Determine the [X, Y] coordinate at the center of the cell enclosing the given text.  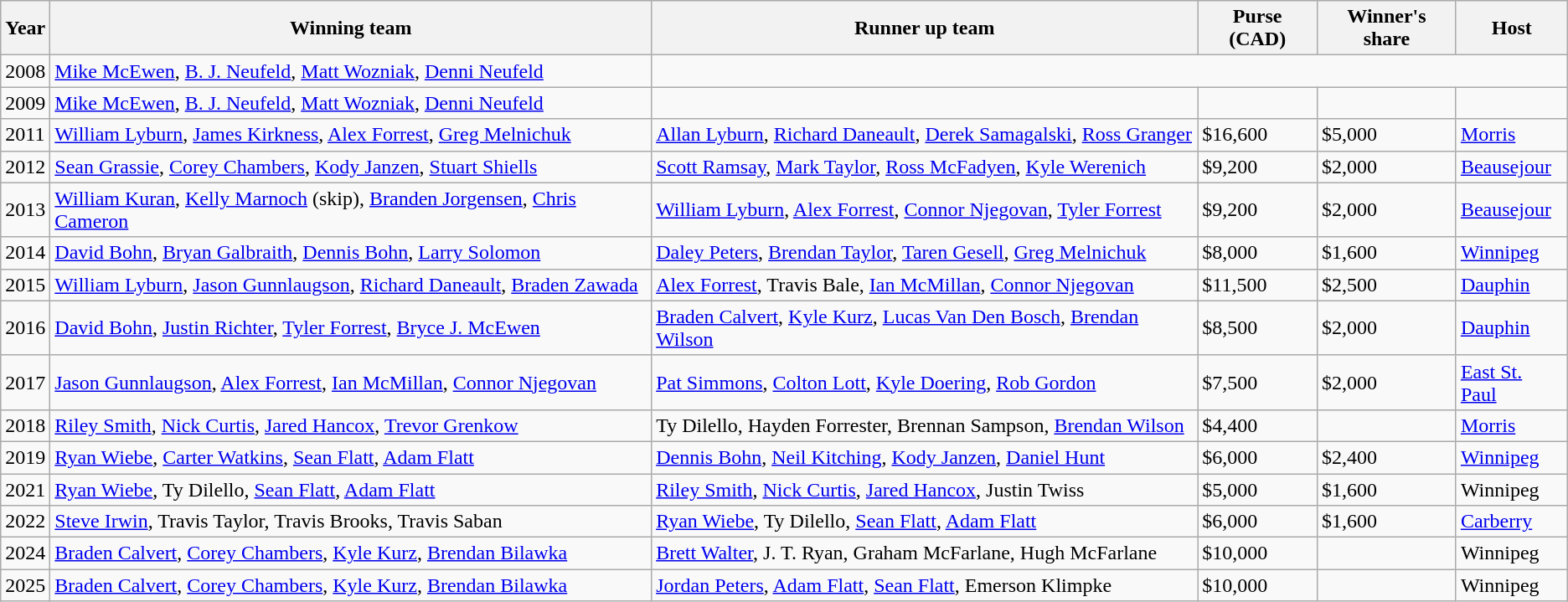
Steve Irwin, Travis Taylor, Travis Brooks, Travis Saban [351, 522]
Purse (CAD) [1258, 28]
Scott Ramsay, Mark Taylor, Ross McFadyen, Kyle Werenich [925, 167]
Ryan Wiebe, Carter Watkins, Sean Flatt, Adam Flatt [351, 457]
William Lyburn, Jason Gunnlaugson, Richard Daneault, Braden Zawada [351, 285]
Host [1511, 28]
$11,500 [1258, 285]
2014 [25, 253]
Allan Lyburn, Richard Daneault, Derek Samagalski, Ross Granger [925, 135]
$8,000 [1258, 253]
William Kuran, Kelly Marnoch (skip), Branden Jorgensen, Chris Cameron [351, 209]
William Lyburn, Alex Forrest, Connor Njegovan, Tyler Forrest [925, 209]
William Lyburn, James Kirkness, Alex Forrest, Greg Melnichuk [351, 135]
2024 [25, 553]
2008 [25, 71]
Alex Forrest, Travis Bale, Ian McMillan, Connor Njegovan [925, 285]
$8,500 [1258, 328]
Year [25, 28]
David Bohn, Bryan Galbraith, Dennis Bohn, Larry Solomon [351, 253]
2009 [25, 103]
2012 [25, 167]
Pat Simmons, Colton Lott, Kyle Doering, Rob Gordon [925, 382]
Winner's share [1387, 28]
2021 [25, 490]
Jordan Peters, Adam Flatt, Sean Flatt, Emerson Klimpke [925, 585]
Runner up team [925, 28]
Riley Smith, Nick Curtis, Jared Hancox, Trevor Grenkow [351, 425]
Braden Calvert, Kyle Kurz, Lucas Van Den Bosch, Brendan Wilson [925, 328]
$2,500 [1387, 285]
East St. Paul [1511, 382]
Daley Peters, Brendan Taylor, Taren Gesell, Greg Melnichuk [925, 253]
Riley Smith, Nick Curtis, Jared Hancox, Justin Twiss [925, 490]
Carberry [1511, 522]
David Bohn, Justin Richter, Tyler Forrest, Bryce J. McEwen [351, 328]
2019 [25, 457]
2017 [25, 382]
Winning team [351, 28]
2018 [25, 425]
2015 [25, 285]
$2,400 [1387, 457]
Sean Grassie, Corey Chambers, Kody Janzen, Stuart Shiells [351, 167]
Jason Gunnlaugson, Alex Forrest, Ian McMillan, Connor Njegovan [351, 382]
Ty Dilello, Hayden Forrester, Brennan Sampson, Brendan Wilson [925, 425]
2013 [25, 209]
Dennis Bohn, Neil Kitching, Kody Janzen, Daniel Hunt [925, 457]
$4,400 [1258, 425]
Brett Walter, J. T. Ryan, Graham McFarlane, Hugh McFarlane [925, 553]
2025 [25, 585]
2016 [25, 328]
$16,600 [1258, 135]
2011 [25, 135]
2022 [25, 522]
$7,500 [1258, 382]
